Capture the cell that displays the provided text and extract its (X, Y) central coordinate. 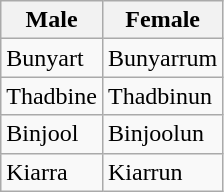
Female (162, 20)
Kiarra (52, 172)
Male (52, 20)
Kiarrun (162, 172)
Thadbinun (162, 96)
Binjoolun (162, 134)
Bunyarrum (162, 58)
Bunyart (52, 58)
Binjool (52, 134)
Thadbine (52, 96)
